Search for the cell housing the specified text and yield its [x, y] center coordinate. 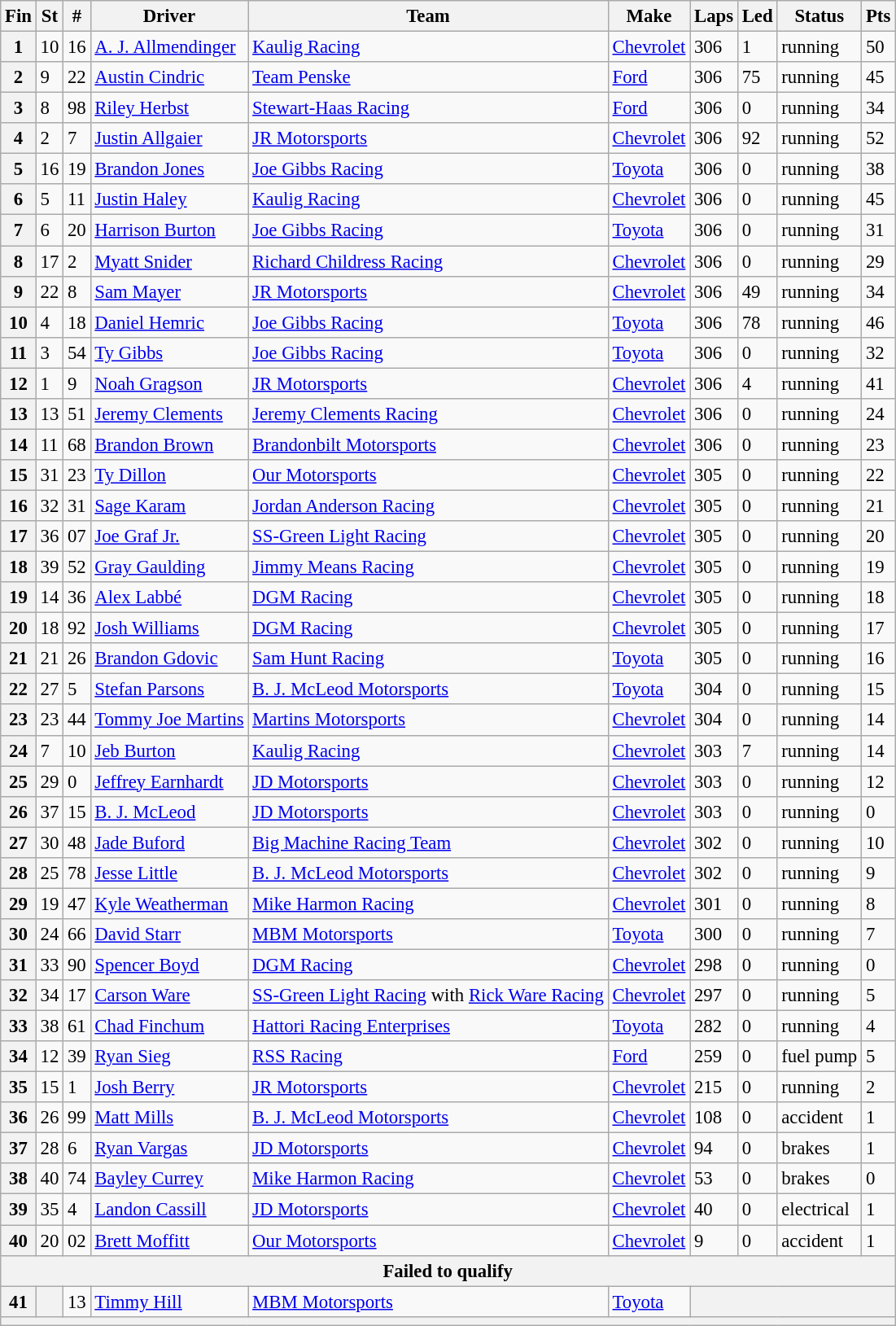
Gray Gaulding [169, 567]
Brett Moffitt [169, 1241]
75 [757, 77]
Jordan Anderson Racing [428, 505]
Jeb Burton [169, 751]
301 [715, 904]
54 [76, 352]
Ryan Vargas [169, 1149]
298 [715, 965]
Daniel Hemric [169, 322]
49 [757, 291]
David Starr [169, 934]
Martins Motorsports [428, 720]
07 [76, 536]
Jade Buford [169, 842]
Jeffrey Earnhardt [169, 781]
282 [715, 1026]
Big Machine Racing Team [428, 842]
Brandon Jones [169, 169]
Ty Gibbs [169, 352]
Richard Childress Racing [428, 261]
Brandonbilt Motorsports [428, 444]
Led [757, 16]
74 [76, 1179]
51 [76, 414]
SS-Green Light Racing [428, 536]
Driver [169, 16]
SS-Green Light Racing with Rick Ware Racing [428, 996]
Matt Mills [169, 1118]
RSS Racing [428, 1057]
Kyle Weatherman [169, 904]
Noah Gragson [169, 383]
Status [820, 16]
50 [879, 47]
St [49, 16]
300 [715, 934]
66 [76, 934]
Ryan Sieg [169, 1057]
Josh Berry [169, 1087]
Jeremy Clements [169, 414]
297 [715, 996]
61 [76, 1026]
Joe Graf Jr. [169, 536]
99 [76, 1118]
Sage Karam [169, 505]
Tommy Joe Martins [169, 720]
Josh Williams [169, 628]
02 [76, 1241]
Pts [879, 16]
Jesse Little [169, 873]
Failed to qualify [448, 1271]
Laps [715, 16]
Sam Hunt Racing [428, 659]
259 [715, 1057]
68 [76, 444]
Stewart-Haas Racing [428, 108]
A. J. Allmendinger [169, 47]
53 [715, 1179]
Fin [19, 16]
Landon Cassill [169, 1210]
Justin Haley [169, 199]
Justin Allgaier [169, 138]
94 [715, 1149]
47 [76, 904]
Harrison Burton [169, 230]
Team Penske [428, 77]
fuel pump [820, 1057]
215 [715, 1087]
Jeremy Clements Racing [428, 414]
44 [76, 720]
48 [76, 842]
Hattori Racing Enterprises [428, 1026]
Ty Dillon [169, 475]
108 [715, 1118]
90 [76, 965]
Myatt Snider [169, 261]
# [76, 16]
46 [879, 322]
Make [649, 16]
Carson Ware [169, 996]
Riley Herbst [169, 108]
Timmy Hill [169, 1302]
98 [76, 108]
B. J. McLeod [169, 812]
Jimmy Means Racing [428, 567]
Chad Finchum [169, 1026]
electrical [820, 1210]
Spencer Boyd [169, 965]
Brandon Gdovic [169, 659]
Brandon Brown [169, 444]
Sam Mayer [169, 291]
Bayley Currey [169, 1179]
Stefan Parsons [169, 689]
Austin Cindric [169, 77]
Team [428, 16]
Alex Labbé [169, 597]
